For the text-containing cell, return its midpoint in [X, Y] coordinate format. 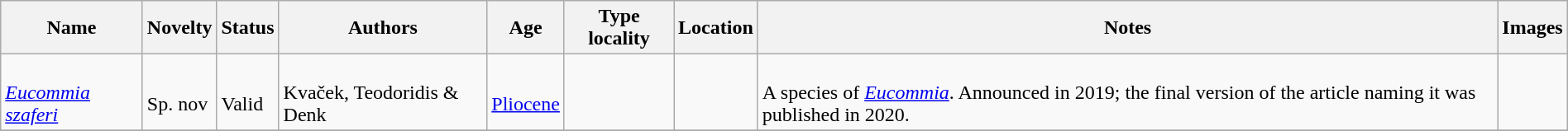
Location [716, 28]
Pliocene [526, 92]
A species of Eucommia. Announced in 2019; the final version of the article naming it was published in 2020. [1127, 92]
Notes [1127, 28]
Status [248, 28]
Sp. nov [179, 92]
Age [526, 28]
Name [72, 28]
Type locality [619, 28]
Kvaček, Teodoridis & Denk [383, 92]
Images [1532, 28]
Novelty [179, 28]
Valid [248, 92]
Authors [383, 28]
Eucommia szaferi [72, 92]
